Locate the cell with the specified text and output its (X, Y) center coordinate. 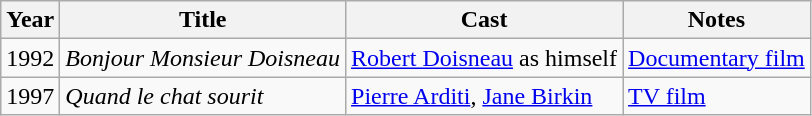
Documentary film (717, 58)
1997 (30, 96)
Quand le chat sourit (203, 96)
Pierre Arditi, Jane Birkin (484, 96)
Title (203, 20)
Bonjour Monsieur Doisneau (203, 58)
1992 (30, 58)
Cast (484, 20)
Notes (717, 20)
Year (30, 20)
Robert Doisneau as himself (484, 58)
TV film (717, 96)
